Search for the cell housing the specified text and yield its [x, y] center coordinate. 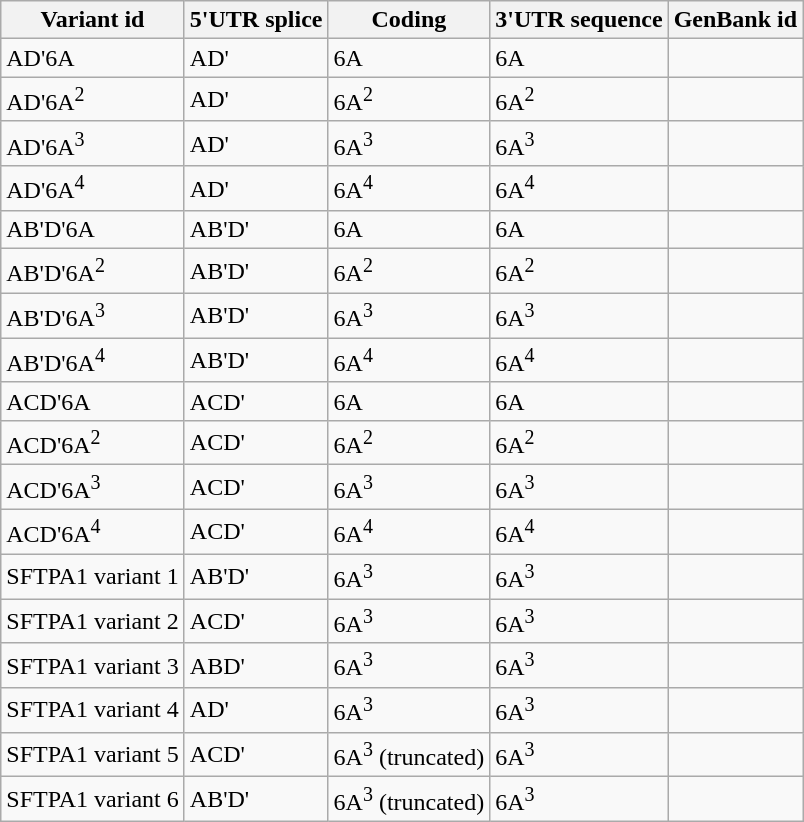
AB'D'6A [93, 230]
SFTPA1 variant 3 [93, 666]
AD'6A [93, 58]
AB'D'6A4 [93, 360]
ACD'6A4 [93, 532]
AB'D'6A2 [93, 272]
AD'6A2 [93, 100]
ACD'6A [93, 401]
SFTPA1 variant 2 [93, 622]
SFTPA1 variant 5 [93, 754]
5'UTR splice [256, 20]
AD'6A3 [93, 144]
AB'D'6A3 [93, 316]
3'UTR sequence [579, 20]
ACD'6A3 [93, 488]
GenBank id [735, 20]
Variant id [93, 20]
ABD' [256, 666]
SFTPA1 variant 6 [93, 800]
AD'6A4 [93, 188]
SFTPA1 variant 4 [93, 710]
SFTPA1 variant 1 [93, 576]
Coding [409, 20]
ACD'6A2 [93, 442]
